Locate the cell with the specified text and output its [x, y] center coordinate. 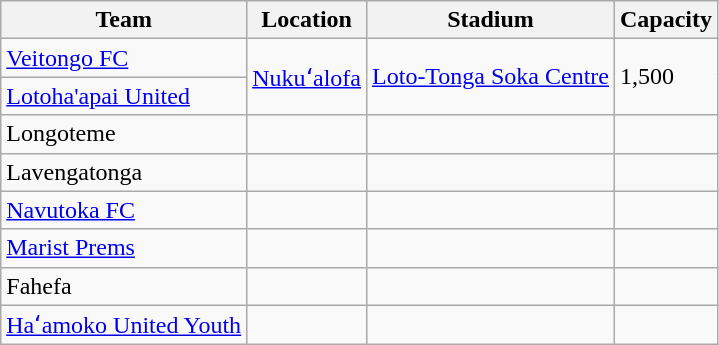
Stadium [491, 20]
Marist Prems [124, 248]
Veitongo FC [124, 58]
Lotoha'apai United [124, 96]
1,500 [666, 77]
Team [124, 20]
Nukuʻalofa [307, 77]
Longoteme [124, 134]
Navutoka FC [124, 210]
Capacity [666, 20]
Location [307, 20]
Loto-Tonga Soka Centre [491, 77]
Haʻamoko United Youth [124, 325]
Fahefa [124, 286]
Lavengatonga [124, 172]
